Detect which cell encompasses the target text, then output its [x, y] center coordinate. 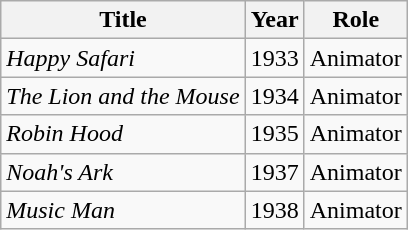
Year [274, 20]
1937 [274, 172]
1934 [274, 96]
1938 [274, 210]
The Lion and the Mouse [123, 96]
Noah's Ark [123, 172]
Role [356, 20]
1933 [274, 58]
Robin Hood [123, 134]
Title [123, 20]
1935 [274, 134]
Happy Safari [123, 58]
Music Man [123, 210]
